Return the (x, y) coordinate for the center point of the cell that contains the specified text.  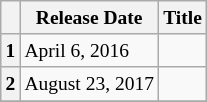
August 23, 2017 (90, 84)
April 6, 2016 (90, 50)
2 (10, 84)
1 (10, 50)
Title (183, 18)
Release Date (90, 18)
